Extract the [X, Y] coordinate from the center of the cell holding the provided text.  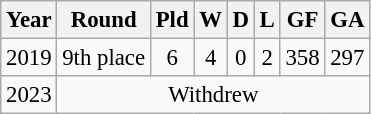
W [210, 20]
D [240, 20]
2019 [29, 58]
Round [104, 20]
0 [240, 58]
Withdrew [214, 95]
4 [210, 58]
L [267, 20]
297 [348, 58]
6 [172, 58]
2 [267, 58]
Year [29, 20]
GA [348, 20]
Pld [172, 20]
358 [302, 58]
GF [302, 20]
2023 [29, 95]
9th place [104, 58]
